Extract the (X, Y) coordinate from the center of the cell holding the provided text.  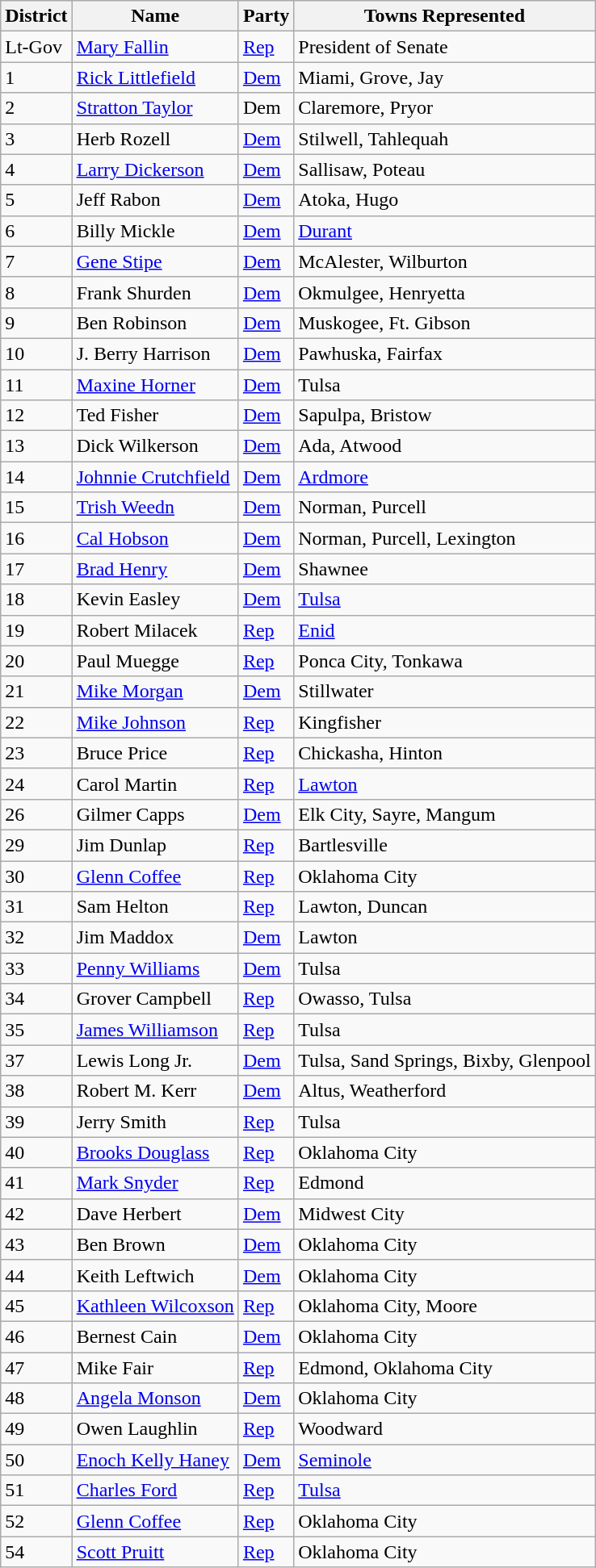
Muskogee, Ft. Gibson (444, 323)
7 (36, 261)
Johnnie Crutchfield (155, 477)
9 (36, 323)
Mary Fallin (155, 47)
James Williamson (155, 1030)
Sapulpa, Bristow (444, 416)
Jeff Rabon (155, 200)
49 (36, 1429)
Herb Rozell (155, 139)
5 (36, 200)
Atoka, Hugo (444, 200)
Lewis Long Jr. (155, 1060)
Dave Herbert (155, 1214)
Name (155, 16)
Sallisaw, Poteau (444, 169)
Angela Monson (155, 1399)
Seminole (444, 1460)
42 (36, 1214)
Maxine Horner (155, 385)
Okmulgee, Henryetta (444, 292)
Stratton Taylor (155, 108)
Billy Mickle (155, 231)
Frank Shurden (155, 292)
33 (36, 968)
46 (36, 1336)
Jim Maddox (155, 938)
Elk City, Sayre, Mangum (444, 814)
39 (36, 1122)
Rick Littlefield (155, 77)
Edmond (444, 1183)
Norman, Purcell, Lexington (444, 538)
Keith Leftwich (155, 1275)
Ted Fisher (155, 416)
10 (36, 353)
41 (36, 1183)
Larry Dickerson (155, 169)
22 (36, 722)
Bernest Cain (155, 1336)
47 (36, 1368)
Owasso, Tulsa (444, 999)
43 (36, 1244)
2 (36, 108)
Stilwell, Tahlequah (444, 139)
32 (36, 938)
Oklahoma City, Moore (444, 1306)
Miami, Grove, Jay (444, 77)
11 (36, 385)
45 (36, 1306)
26 (36, 814)
Norman, Purcell (444, 508)
Jerry Smith (155, 1122)
Party (266, 16)
District (36, 16)
17 (36, 569)
21 (36, 692)
Robert M. Kerr (155, 1091)
1 (36, 77)
8 (36, 292)
Sam Helton (155, 907)
52 (36, 1521)
Kathleen Wilcoxson (155, 1306)
6 (36, 231)
McAlester, Wilburton (444, 261)
Lawton, Duncan (444, 907)
16 (36, 538)
Trish Weedn (155, 508)
Carol Martin (155, 784)
Brad Henry (155, 569)
Ardmore (444, 477)
Ben Robinson (155, 323)
37 (36, 1060)
Grover Campbell (155, 999)
50 (36, 1460)
48 (36, 1399)
18 (36, 600)
12 (36, 416)
Charles Ford (155, 1491)
23 (36, 753)
Woodward (444, 1429)
54 (36, 1552)
Altus, Weatherford (444, 1091)
Shawnee (444, 569)
40 (36, 1152)
Ada, Atwood (444, 446)
Ben Brown (155, 1244)
Penny Williams (155, 968)
13 (36, 446)
15 (36, 508)
Pawhuska, Fairfax (444, 353)
Tulsa, Sand Springs, Bixby, Glenpool (444, 1060)
Chickasha, Hinton (444, 753)
29 (36, 845)
Enid (444, 630)
3 (36, 139)
24 (36, 784)
Owen Laughlin (155, 1429)
14 (36, 477)
Mike Fair (155, 1368)
Towns Represented (444, 16)
Claremore, Pryor (444, 108)
34 (36, 999)
38 (36, 1091)
Bruce Price (155, 753)
Dick Wilkerson (155, 446)
Gene Stipe (155, 261)
Mike Johnson (155, 722)
Robert Milacek (155, 630)
J. Berry Harrison (155, 353)
Mark Snyder (155, 1183)
Lt-Gov (36, 47)
20 (36, 661)
Midwest City (444, 1214)
51 (36, 1491)
Durant (444, 231)
Enoch Kelly Haney (155, 1460)
Paul Muegge (155, 661)
Jim Dunlap (155, 845)
44 (36, 1275)
Mike Morgan (155, 692)
30 (36, 876)
31 (36, 907)
Ponca City, Tonkawa (444, 661)
Kevin Easley (155, 600)
Bartlesville (444, 845)
President of Senate (444, 47)
Scott Pruitt (155, 1552)
35 (36, 1030)
Brooks Douglass (155, 1152)
19 (36, 630)
Edmond, Oklahoma City (444, 1368)
Cal Hobson (155, 538)
Kingfisher (444, 722)
4 (36, 169)
Stillwater (444, 692)
Gilmer Capps (155, 814)
